Provide the [X, Y] coordinate of the cell's center where the given text is located.  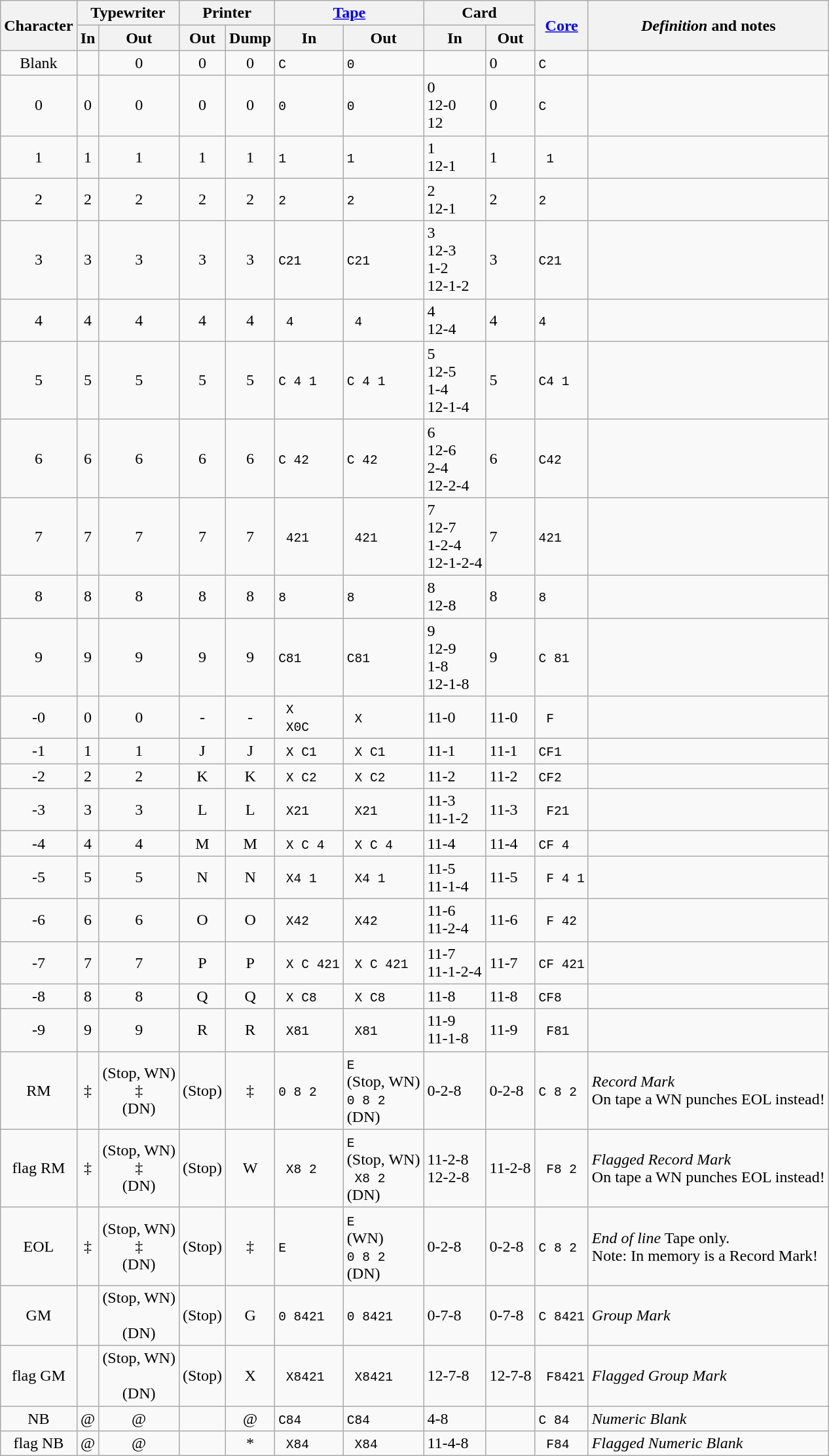
F 4 1 [562, 878]
* [250, 1444]
11-511-1-4 [454, 878]
F8 2 [562, 1168]
CF 4 [562, 844]
Group Mark [709, 1315]
612-62-412-2-4 [454, 458]
flag NB [39, 1444]
11-4-8 [454, 1444]
C 8421 [562, 1315]
-7 [39, 963]
11-9 [511, 1030]
Tape [350, 13]
C4 1 [562, 380]
712-71-2-412-1-2-4 [454, 536]
X X0C [309, 718]
flag RM [39, 1168]
11-2-8 [511, 1168]
-9 [39, 1030]
C42 [562, 458]
F 42 [562, 920]
Core [562, 26]
-3 [39, 810]
CF 421 [562, 963]
C 84 [562, 1418]
E [309, 1246]
11-911-1-8 [454, 1030]
F21 [562, 810]
-4 [39, 844]
Printer [227, 13]
912-91-812-1-8 [454, 658]
CF8 [562, 996]
C 81 [562, 658]
NB [39, 1418]
-8 [39, 996]
E(Stop, WN)0 8 2 (DN) [384, 1090]
-1 [39, 751]
11-6 [511, 920]
Typewriter [128, 13]
F8421 [562, 1375]
012-012 [454, 105]
End of line Tape only.Note: In memory is a Record Mark! [709, 1246]
4-8 [454, 1418]
W [250, 1168]
212-1 [454, 199]
Flagged Group Mark [709, 1375]
CF2 [562, 776]
X8 2 [309, 1168]
Flagged Record MarkOn tape a WN punches EOL instead! [709, 1168]
F84 [562, 1444]
EOL [39, 1246]
312-31-212-1-2 [454, 259]
11-7 [511, 963]
E(Stop, WN) X8 2 (DN) [384, 1168]
G [250, 1315]
11-3 [511, 810]
GM [39, 1315]
11-311-1-2 [454, 810]
112-1 [454, 157]
RM [39, 1090]
0 8 2 [309, 1090]
11-5 [511, 878]
Card [479, 13]
11-2-812-2-8 [454, 1168]
-5 [39, 878]
-2 [39, 776]
Blank [39, 63]
512-51-412-1-4 [454, 380]
11-711-1-2-4 [454, 963]
Character [39, 26]
-6 [39, 920]
Dump [250, 38]
812-8 [454, 596]
F [562, 718]
CF1 [562, 751]
flag GM [39, 1375]
Definition and notes [709, 26]
Numeric Blank [709, 1418]
Flagged Numeric Blank [709, 1444]
F81 [562, 1030]
11-611-2-4 [454, 920]
-0 [39, 718]
Record MarkOn tape a WN punches EOL instead! [709, 1090]
E(WN)0 8 2 (DN) [384, 1246]
412-4 [454, 320]
